Capture the cell that displays the provided text and extract its (X, Y) central coordinate. 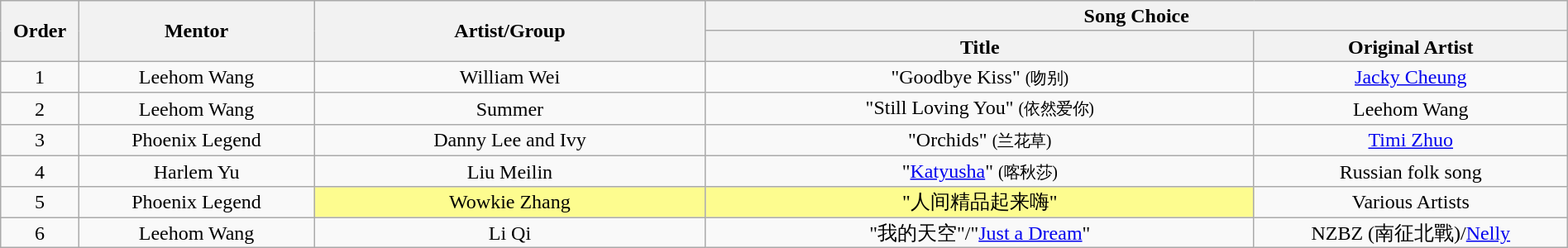
5 (40, 202)
"Katyusha" (喀秋莎) (979, 171)
Danny Lee and Ivy (510, 140)
3 (40, 140)
1 (40, 77)
Artist/Group (510, 31)
"人间精品起来嗨" (979, 202)
Jacky Cheung (1411, 77)
Various Artists (1411, 202)
"Orchids" (兰花草) (979, 140)
Summer (510, 108)
2 (40, 108)
Original Artist (1411, 46)
Wowkie Zhang (510, 202)
NZBZ (南征北戰)/Nelly (1411, 233)
Mentor (196, 31)
Russian folk song (1411, 171)
Title (979, 46)
Liu Meilin (510, 171)
"Goodbye Kiss" (吻别) (979, 77)
"我的天空"/"Just a Dream" (979, 233)
4 (40, 171)
William Wei (510, 77)
Song Choice (1136, 17)
6 (40, 233)
Timi Zhuo (1411, 140)
Harlem Yu (196, 171)
Order (40, 31)
"Still Loving You" (依然爱你) (979, 108)
Li Qi (510, 233)
